Determine the (x, y) coordinate at the center of the cell enclosing the given text.  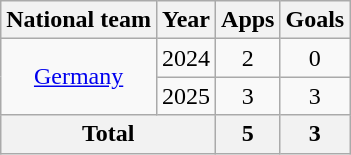
0 (315, 58)
Apps (248, 20)
Total (108, 134)
Year (186, 20)
2 (248, 58)
2024 (186, 58)
2025 (186, 96)
Goals (315, 20)
National team (79, 20)
Germany (79, 77)
5 (248, 134)
